For the text-containing cell, return its midpoint in [X, Y] coordinate format. 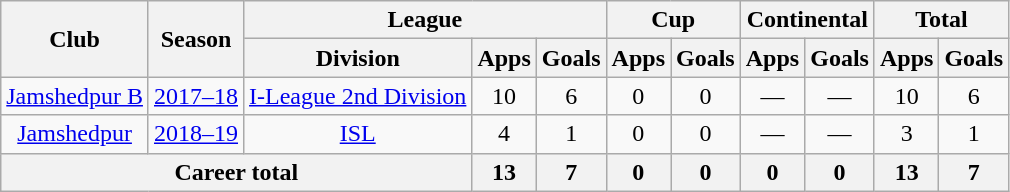
Division [358, 58]
3 [906, 134]
Total [941, 20]
Jamshedpur [75, 134]
Continental [807, 20]
Club [75, 39]
Cup [673, 20]
League [426, 20]
4 [504, 134]
Jamshedpur B [75, 96]
Career total [236, 172]
2018–19 [196, 134]
ISL [358, 134]
I-League 2nd Division [358, 96]
2017–18 [196, 96]
Season [196, 39]
